Output the [X, Y] coordinate of the center of the cell containing the given text.  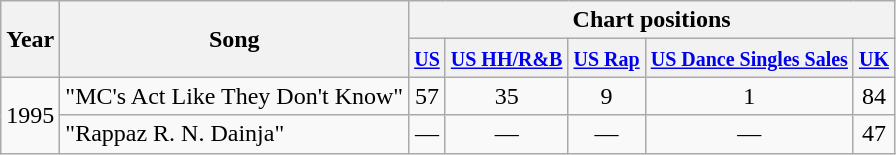
US Rap [606, 58]
"MC's Act Like They Don't Know" [234, 96]
35 [506, 96]
1995 [30, 115]
9 [606, 96]
"Rappaz R. N. Dainja" [234, 134]
Year [30, 39]
UK [874, 58]
47 [874, 134]
US Dance Singles Sales [749, 58]
Chart positions [652, 20]
1 [749, 96]
US [428, 58]
84 [874, 96]
57 [428, 96]
US HH/R&B [506, 58]
Song [234, 39]
